Detect which cell encompasses the target text, then output its [x, y] center coordinate. 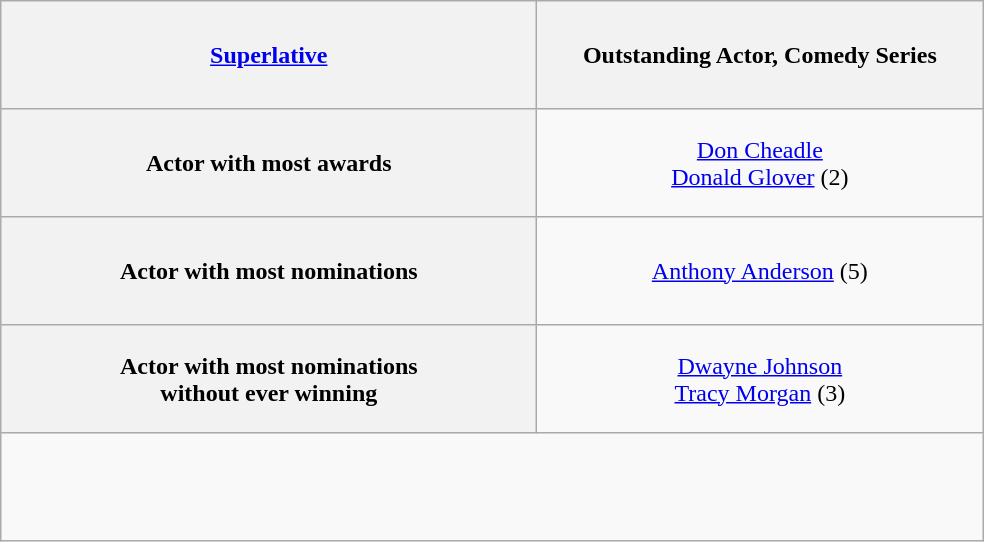
Superlative [269, 55]
Dwayne JohnsonTracy Morgan (3) [760, 379]
Actor with most awards [269, 163]
Anthony Anderson (5) [760, 271]
Actor with most nominations without ever winning [269, 379]
Actor with most nominations [269, 271]
Outstanding Actor, Comedy Series [760, 55]
Don CheadleDonald Glover (2) [760, 163]
